Search for the cell housing the specified text and yield its [X, Y] center coordinate. 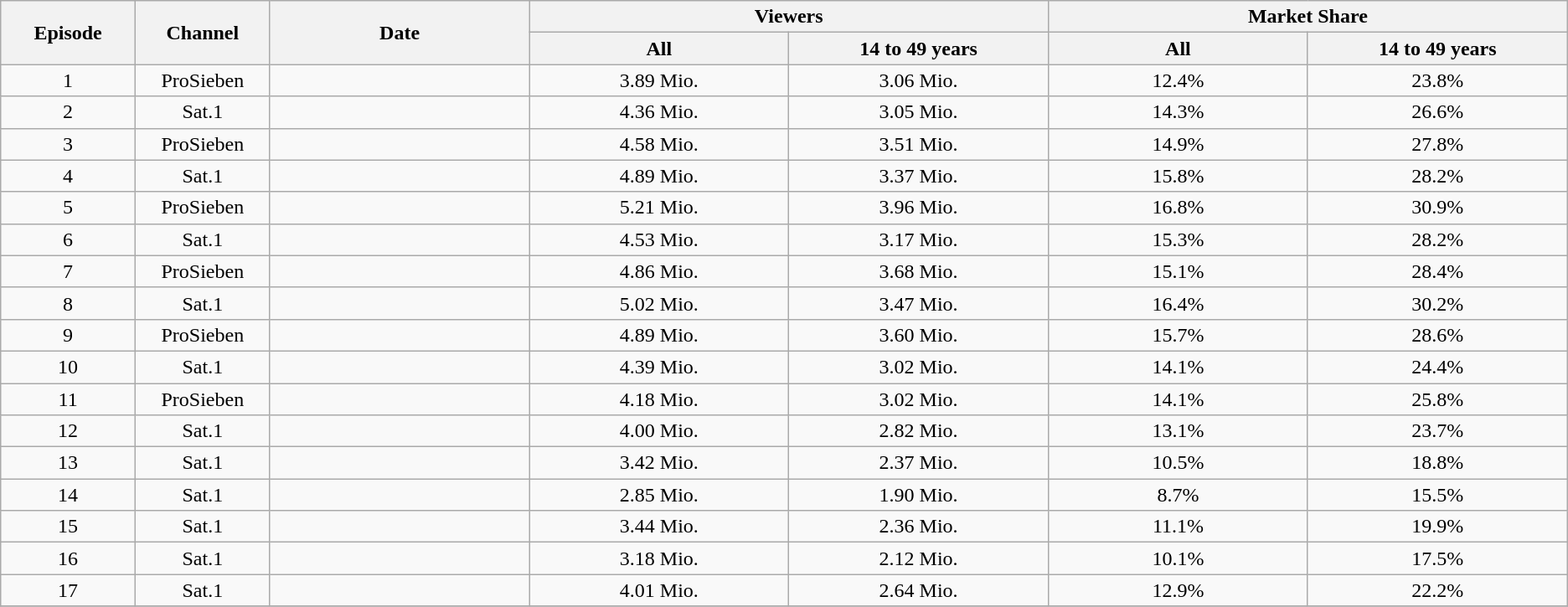
10.5% [1179, 463]
4.18 Mio. [659, 399]
17.5% [1437, 558]
11.1% [1179, 527]
19.9% [1437, 527]
13 [69, 463]
3.51 Mio. [919, 144]
12 [69, 431]
4.86 Mio. [659, 271]
Viewers [789, 17]
23.7% [1437, 431]
3.06 Mio. [919, 80]
3.42 Mio. [659, 463]
15 [69, 527]
9 [69, 335]
26.6% [1437, 112]
28.6% [1437, 335]
16.8% [1179, 208]
12.4% [1179, 80]
3.89 Mio. [659, 80]
10.1% [1179, 558]
3.47 Mio. [919, 303]
5.21 Mio. [659, 208]
6 [69, 239]
27.8% [1437, 144]
3.37 Mio. [919, 176]
23.8% [1437, 80]
2.82 Mio. [919, 431]
14.3% [1179, 112]
3.60 Mio. [919, 335]
18.8% [1437, 463]
2.36 Mio. [919, 527]
2.64 Mio. [919, 590]
24.4% [1437, 367]
14.9% [1179, 144]
15.7% [1179, 335]
11 [69, 399]
15.3% [1179, 239]
16.4% [1179, 303]
30.2% [1437, 303]
3 [69, 144]
2 [69, 112]
4.58 Mio. [659, 144]
5 [69, 208]
7 [69, 271]
30.9% [1437, 208]
Channel [203, 33]
Date [400, 33]
15.1% [1179, 271]
1.90 Mio. [919, 495]
4.39 Mio. [659, 367]
1 [69, 80]
17 [69, 590]
Episode [69, 33]
3.96 Mio. [919, 208]
13.1% [1179, 431]
8.7% [1179, 495]
3.44 Mio. [659, 527]
4.01 Mio. [659, 590]
4.00 Mio. [659, 431]
14 [69, 495]
15.5% [1437, 495]
16 [69, 558]
Market Share [1308, 17]
3.17 Mio. [919, 239]
4.36 Mio. [659, 112]
25.8% [1437, 399]
3.18 Mio. [659, 558]
3.05 Mio. [919, 112]
10 [69, 367]
22.2% [1437, 590]
15.8% [1179, 176]
4.53 Mio. [659, 239]
28.4% [1437, 271]
4 [69, 176]
12.9% [1179, 590]
2.12 Mio. [919, 558]
2.37 Mio. [919, 463]
3.68 Mio. [919, 271]
8 [69, 303]
2.85 Mio. [659, 495]
5.02 Mio. [659, 303]
